Find where the given text appears and provide that cell's center as (X, Y) coordinate. 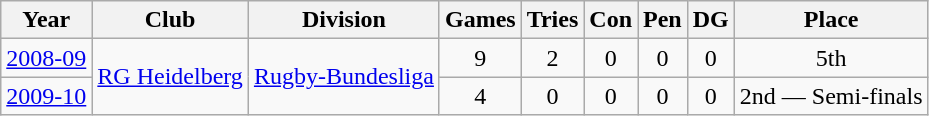
2nd — Semi-finals (831, 96)
9 (480, 58)
5th (831, 58)
Tries (552, 20)
Place (831, 20)
4 (480, 96)
2 (552, 58)
RG Heidelberg (170, 77)
Rugby-Bundesliga (344, 77)
DG (710, 20)
2008-09 (46, 58)
Year (46, 20)
Division (344, 20)
Pen (663, 20)
Club (170, 20)
Con (611, 20)
2009-10 (46, 96)
Games (480, 20)
